Determine the [X, Y] coordinate at the center of the cell enclosing the given text.  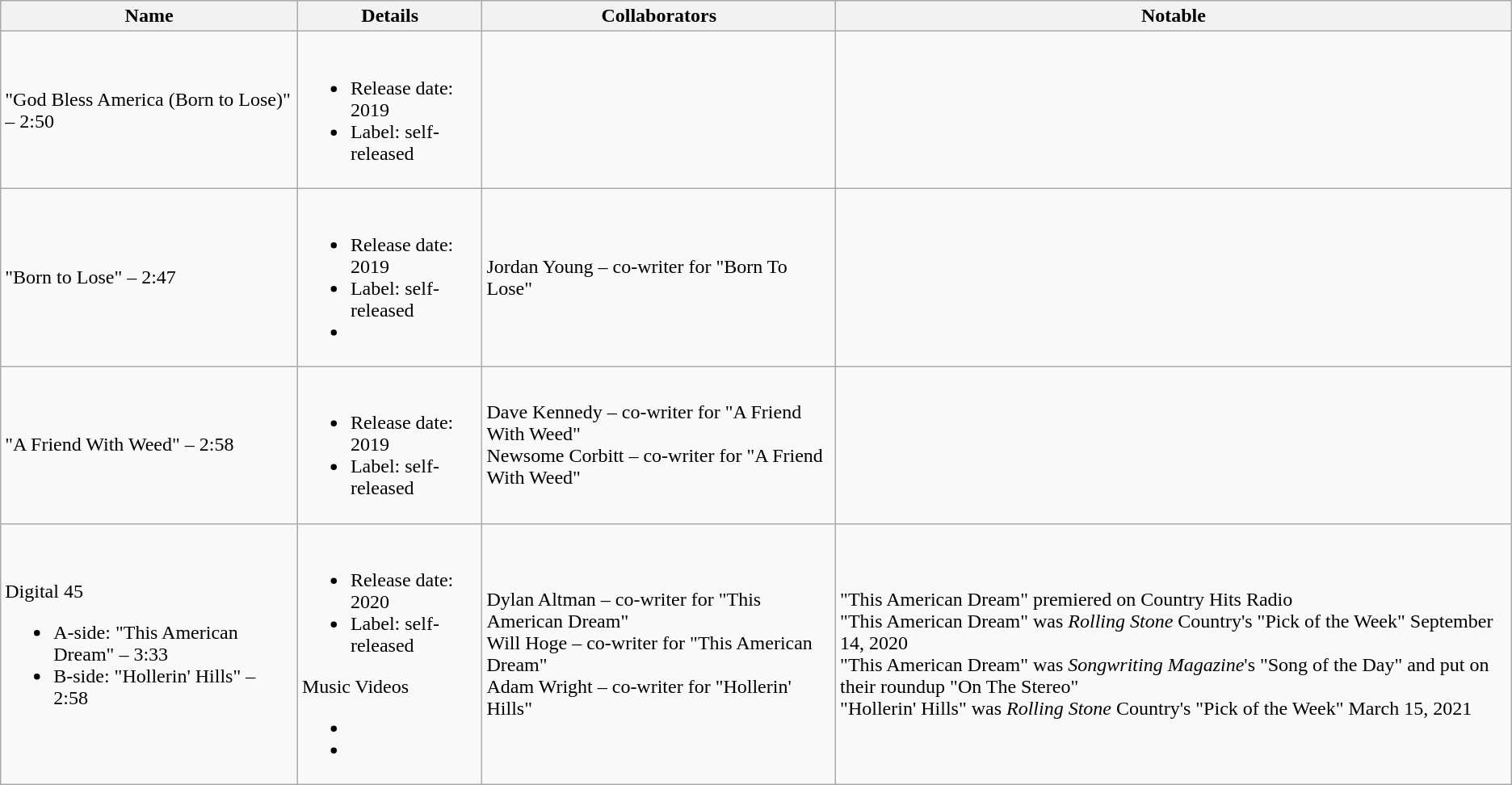
Digital 45A-side: "This American Dream" – 3:33B-side: "Hollerin' Hills" – 2:58 [149, 654]
Jordan Young – co-writer for "Born To Lose" [659, 278]
"God Bless America (Born to Lose)" – 2:50 [149, 110]
Collaborators [659, 16]
Dave Kennedy – co-writer for "A Friend With Weed"Newsome Corbitt – co-writer for "A Friend With Weed" [659, 445]
Details [389, 16]
"A Friend With Weed" – 2:58 [149, 445]
"Born to Lose" – 2:47 [149, 278]
Notable [1174, 16]
Name [149, 16]
Release date: 2020Label: self-releasedMusic Videos [389, 654]
Dylan Altman – co-writer for "This American Dream"Will Hoge – co-writer for "This American Dream"Adam Wright – co-writer for "Hollerin' Hills" [659, 654]
